Find where the given text appears and provide that cell's center as [X, Y] coordinate. 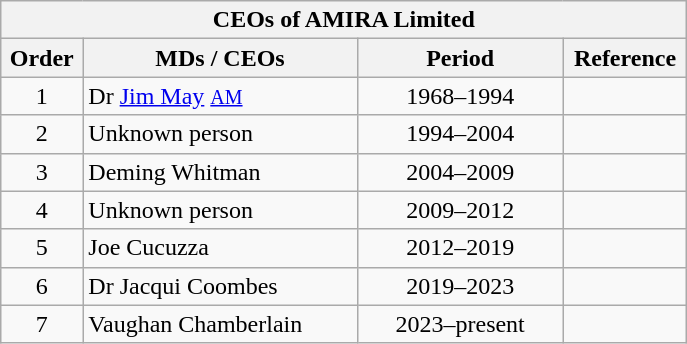
6 [42, 286]
Reference [625, 58]
1994–2004 [460, 134]
Order [42, 58]
2 [42, 134]
Dr Jim May AM [220, 96]
Period [460, 58]
4 [42, 210]
Joe Cucuzza [220, 248]
Vaughan Chamberlain [220, 324]
2012–2019 [460, 248]
1968–1994 [460, 96]
2004–2009 [460, 172]
Deming Whitman [220, 172]
5 [42, 248]
MDs / CEOs [220, 58]
3 [42, 172]
7 [42, 324]
Dr Jacqui Coombes [220, 286]
1 [42, 96]
2023–present [460, 324]
2019–2023 [460, 286]
CEOs of AMIRA Limited [344, 20]
2009–2012 [460, 210]
